Return the [X, Y] coordinate for the center point of the cell that contains the specified text.  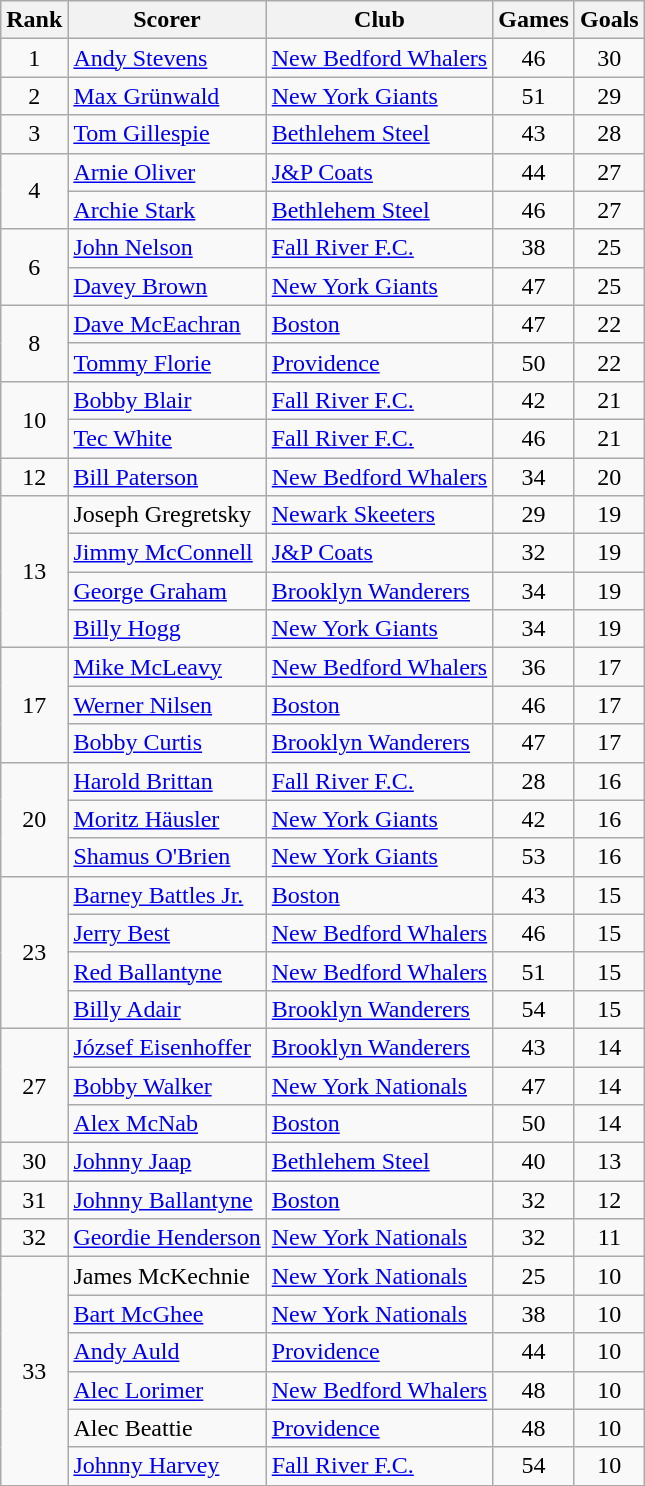
Scorer [167, 20]
Red Ballantyne [167, 971]
6 [34, 267]
Alex McNab [167, 1124]
Werner Nilsen [167, 705]
11 [609, 1238]
4 [34, 191]
Geordie Henderson [167, 1238]
Johnny Ballantyne [167, 1200]
Bobby Curtis [167, 743]
40 [534, 1162]
Billy Adair [167, 1009]
Bobby Walker [167, 1085]
Andy Auld [167, 1352]
2 [34, 96]
Goals [609, 20]
Rank [34, 20]
Arnie Oliver [167, 172]
Bart McGhee [167, 1314]
James McKechnie [167, 1276]
36 [534, 667]
8 [34, 343]
Mike McLeavy [167, 667]
József Eisenhoffer [167, 1047]
Davey Brown [167, 286]
Max Grünwald [167, 96]
Bobby Blair [167, 400]
Barney Battles Jr. [167, 895]
George Graham [167, 591]
John Nelson [167, 248]
Games [534, 20]
23 [34, 952]
Club [380, 20]
Johnny Jaap [167, 1162]
Jerry Best [167, 933]
Joseph Gregretsky [167, 515]
Andy Stevens [167, 58]
1 [34, 58]
Moritz Häusler [167, 819]
31 [34, 1200]
Billy Hogg [167, 629]
Archie Stark [167, 210]
Tom Gillespie [167, 134]
Dave McEachran [167, 324]
Johnny Harvey [167, 1466]
Bill Paterson [167, 477]
Tec White [167, 438]
Jimmy McConnell [167, 553]
3 [34, 134]
Alec Beattie [167, 1428]
Newark Skeeters [380, 515]
Tommy Florie [167, 362]
Alec Lorimer [167, 1390]
33 [34, 1371]
Harold Brittan [167, 781]
53 [534, 857]
Shamus O'Brien [167, 857]
